Pinpoint the cell where the given text exists, returning its [x, y] midpoint coordinate. 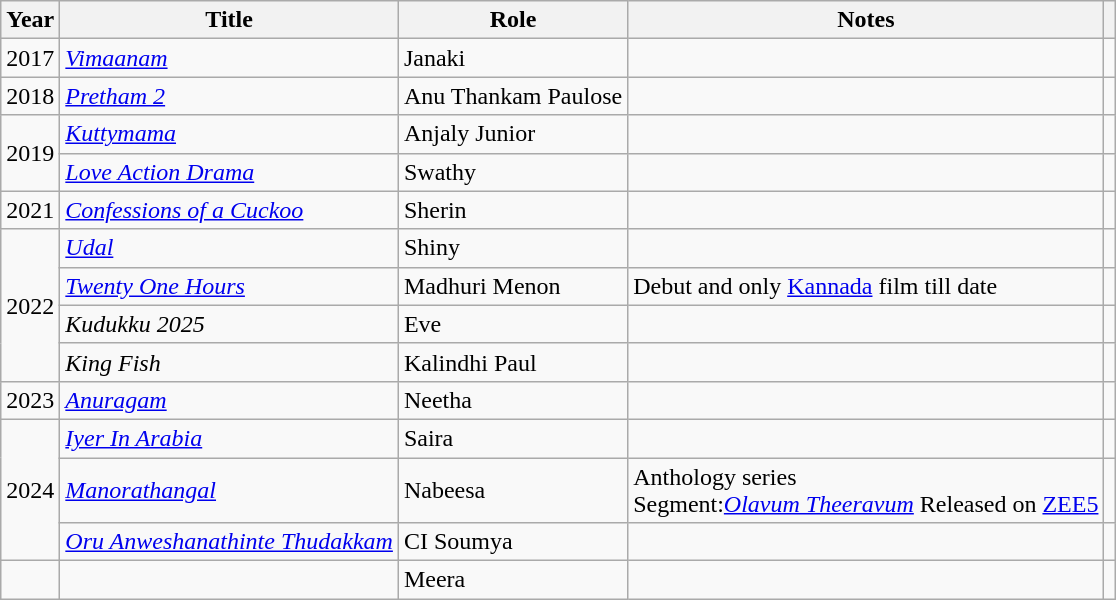
Role [512, 20]
Manorathangal [230, 490]
King Fish [230, 362]
Iyer In Arabia [230, 438]
2024 [30, 490]
2019 [30, 153]
Anjaly Junior [512, 134]
Kuttymama [230, 134]
Notes [866, 20]
Madhuri Menon [512, 286]
2021 [30, 210]
Debut and only Kannada film till date [866, 286]
2018 [30, 96]
Anthology seriesSegment:Olavum Theeravum Released on ZEE5 [866, 490]
Love Action Drama [230, 172]
Sherin [512, 210]
Meera [512, 580]
Janaki [512, 58]
Vimaanam [230, 58]
Title [230, 20]
Oru Anweshanathinte Thudakkam [230, 542]
2023 [30, 400]
Kalindhi Paul [512, 362]
2022 [30, 305]
Saira [512, 438]
Twenty One Hours [230, 286]
Neetha [512, 400]
Eve [512, 324]
Anuragam [230, 400]
Shiny [512, 248]
Anu Thankam Paulose [512, 96]
Udal [230, 248]
Nabeesa [512, 490]
Confessions of a Cuckoo [230, 210]
CI Soumya [512, 542]
Swathy [512, 172]
Year [30, 20]
Kudukku 2025 [230, 324]
2017 [30, 58]
Pretham 2 [230, 96]
